Determine the (x, y) coordinate at the center of the cell enclosing the given text.  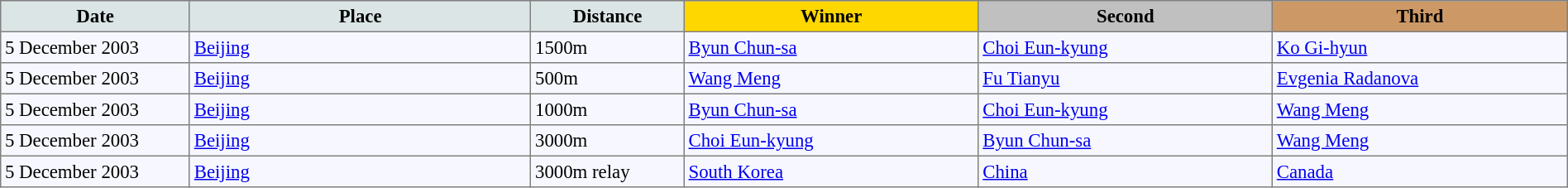
Fu Tianyu (1126, 79)
Ko Gi-hyun (1421, 47)
Date (96, 17)
Distance (608, 17)
1000m (608, 109)
3000m (608, 141)
1500m (608, 47)
500m (608, 79)
Place (360, 17)
Evgenia Radanova (1421, 79)
South Korea (831, 171)
3000m relay (608, 171)
Winner (831, 17)
Second (1126, 17)
Third (1421, 17)
China (1126, 171)
Canada (1421, 171)
